Determine the [X, Y] coordinate at the center of the cell enclosing the given text.  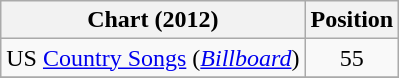
Chart (2012) [153, 20]
US Country Songs (Billboard) [153, 58]
55 [352, 58]
Position [352, 20]
